Scan for the cell matching the given text and deliver its [x, y] coordinate at center. 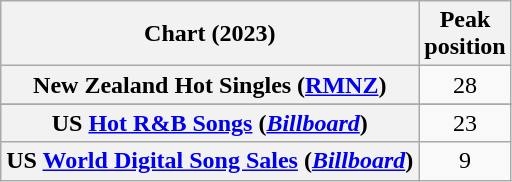
US World Digital Song Sales (Billboard) [210, 161]
28 [465, 85]
9 [465, 161]
New Zealand Hot Singles (RMNZ) [210, 85]
Chart (2023) [210, 34]
Peakposition [465, 34]
US Hot R&B Songs (Billboard) [210, 123]
23 [465, 123]
